Provide the [x, y] coordinate of the cell's center where the given text is located.  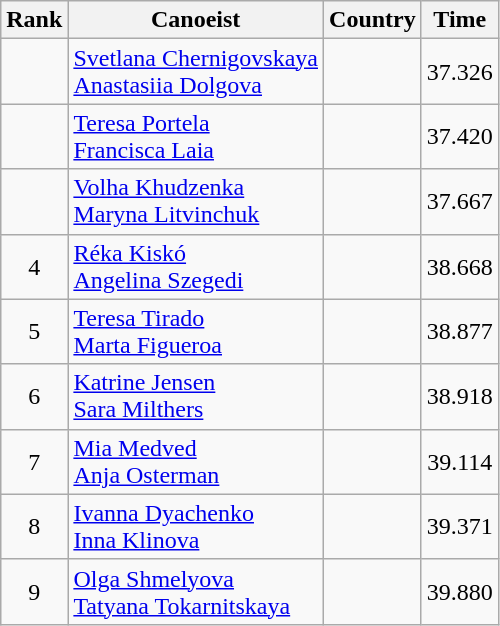
39.114 [460, 462]
Canoeist [196, 20]
4 [34, 266]
9 [34, 592]
Réka KiskóAngelina Szegedi [196, 266]
Country [373, 20]
8 [34, 526]
38.877 [460, 332]
Rank [34, 20]
7 [34, 462]
Teresa PortelaFrancisca Laia [196, 136]
Ivanna DyachenkoInna Klinova [196, 526]
38.918 [460, 396]
Katrine JensenSara Milthers [196, 396]
37.667 [460, 202]
6 [34, 396]
Svetlana ChernigovskayaAnastasiia Dolgova [196, 72]
39.880 [460, 592]
39.371 [460, 526]
5 [34, 332]
37.420 [460, 136]
Teresa TiradoMarta Figueroa [196, 332]
Time [460, 20]
37.326 [460, 72]
Mia MedvedAnja Osterman [196, 462]
Olga ShmelyovaTatyana Tokarnitskaya [196, 592]
38.668 [460, 266]
Volha KhudzenkaMaryna Litvinchuk [196, 202]
